Scan for the cell matching the given text and deliver its (x, y) coordinate at center. 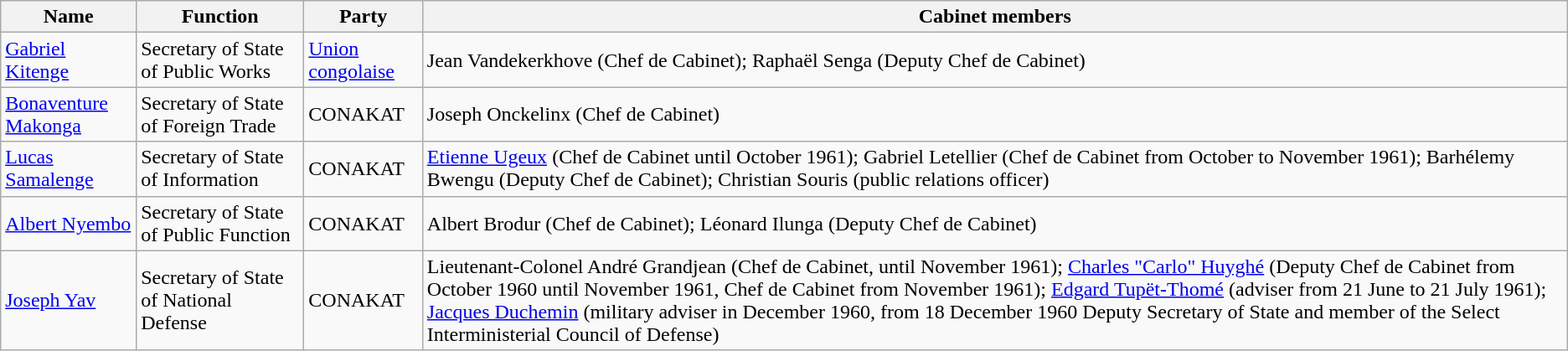
Function (220, 17)
Secretary of State of Information (220, 169)
Joseph Yav (69, 300)
Secretary of State of Public Works (220, 60)
Party (364, 17)
Albert Nyembo (69, 223)
Secretary of State of Foreign Trade (220, 114)
Secretary of State of Public Function (220, 223)
Gabriel Kitenge (69, 60)
Lucas Samalenge (69, 169)
Albert Brodur (Chef de Cabinet); Léonard Ilunga (Deputy Chef de Cabinet) (995, 223)
Cabinet members (995, 17)
Joseph Onckelinx (Chef de Cabinet) (995, 114)
Secretary of State of National Defense (220, 300)
Union congolaise (364, 60)
Bonaventure Makonga (69, 114)
Name (69, 17)
Jean Vandekerkhove (Chef de Cabinet); Raphaël Senga (Deputy Chef de Cabinet) (995, 60)
